Provide the (X, Y) coordinate of the cell's center where the given text is located.  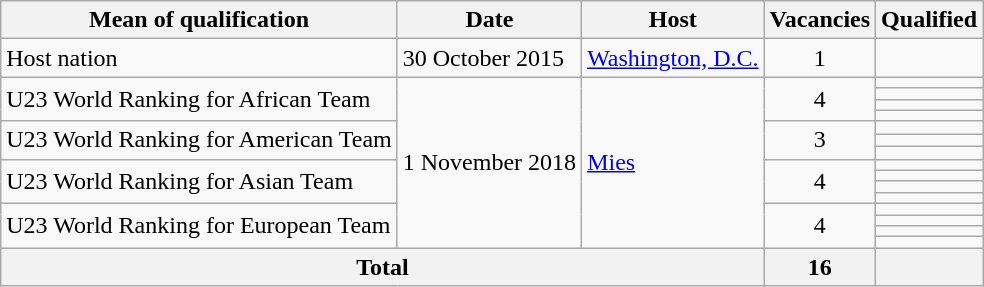
Vacancies (820, 20)
1 (820, 58)
30 October 2015 (489, 58)
Total (382, 267)
Mies (673, 162)
U23 World Ranking for African Team (199, 99)
Host nation (199, 58)
Qualified (930, 20)
U23 World Ranking for American Team (199, 140)
U23 World Ranking for European Team (199, 225)
3 (820, 140)
16 (820, 267)
Washington, D.C. (673, 58)
Date (489, 20)
Host (673, 20)
U23 World Ranking for Asian Team (199, 181)
1 November 2018 (489, 162)
Mean of qualification (199, 20)
